For the text-containing cell, return its midpoint in (x, y) coordinate format. 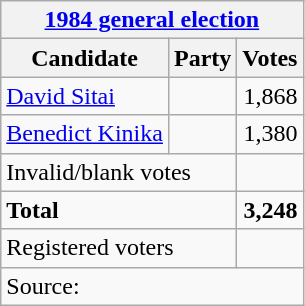
Votes (270, 58)
3,248 (270, 210)
Total (119, 210)
David Sitai (85, 96)
1,380 (270, 134)
1984 general election (152, 20)
Benedict Kinika (85, 134)
Candidate (85, 58)
Source: (152, 286)
Invalid/blank votes (119, 172)
1,868 (270, 96)
Party (202, 58)
Registered voters (119, 248)
